For the text-containing cell, return its midpoint in [x, y] coordinate format. 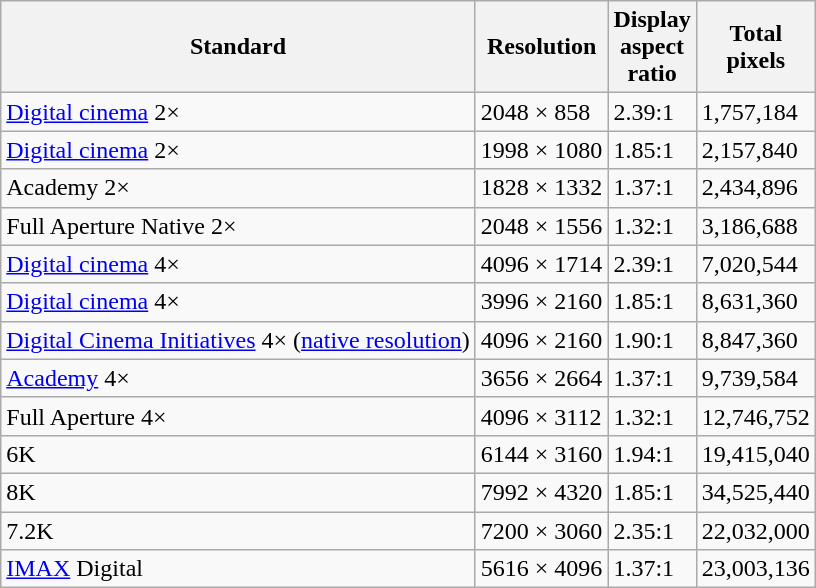
2.35:1 [652, 531]
Full Aperture Native 2× [238, 226]
2,434,896 [756, 188]
8K [238, 492]
34,525,440 [756, 492]
6K [238, 454]
1,757,184 [756, 112]
Academy 4× [238, 378]
Academy 2× [238, 188]
1828 × 1332 [542, 188]
3996 × 2160 [542, 302]
6144 × 3160 [542, 454]
3,186,688 [756, 226]
4096 × 3112 [542, 416]
7992 × 4320 [542, 492]
4096 × 1714 [542, 264]
2,157,840 [756, 150]
19,415,040 [756, 454]
1.90:1 [652, 340]
12,746,752 [756, 416]
7,020,544 [756, 264]
2048 × 858 [542, 112]
1998 × 1080 [542, 150]
7200 × 3060 [542, 531]
23,003,136 [756, 569]
Total pixels [756, 47]
3656 × 2664 [542, 378]
9,739,584 [756, 378]
8,631,360 [756, 302]
Full Aperture 4× [238, 416]
Digital Cinema Initiatives 4× (native resolution) [238, 340]
IMAX Digital [238, 569]
7.2K [238, 531]
Resolution [542, 47]
4096 × 2160 [542, 340]
Standard [238, 47]
1.94:1 [652, 454]
8,847,360 [756, 340]
2048 × 1556 [542, 226]
22,032,000 [756, 531]
Display aspect ratio [652, 47]
5616 × 4096 [542, 569]
